Pinpoint the cell where the given text exists, returning its (x, y) midpoint coordinate. 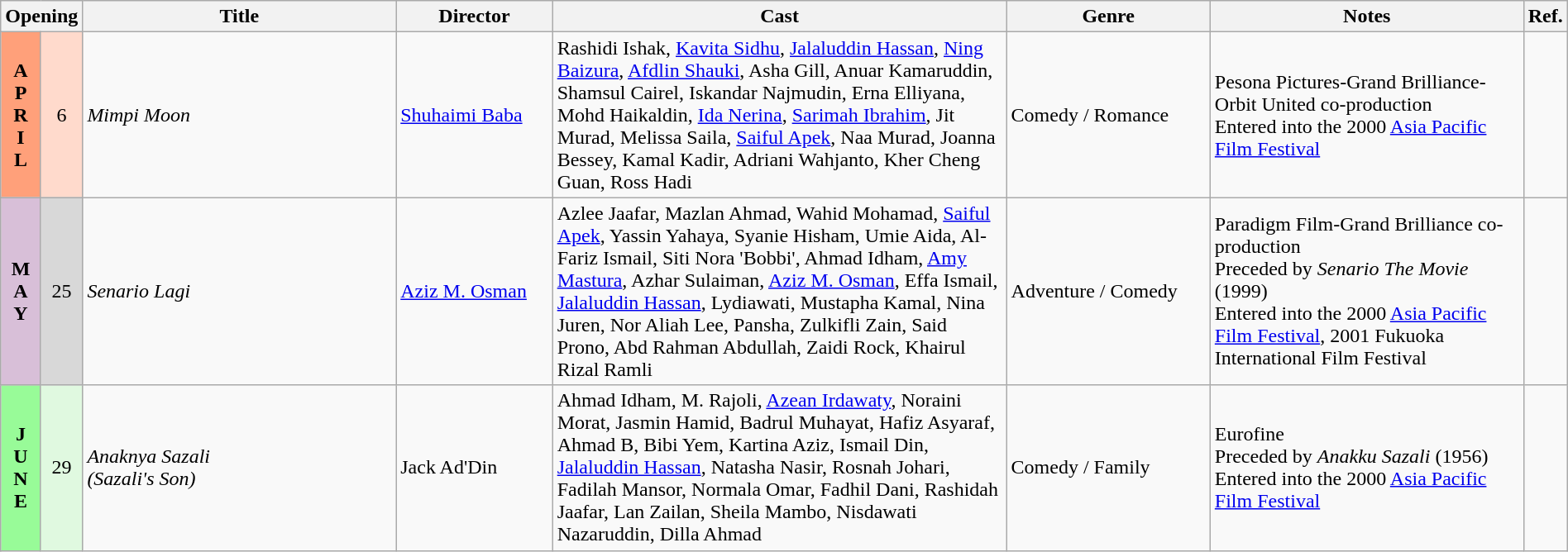
Title (240, 17)
Comedy / Romance (1108, 115)
Ref. (1545, 17)
25 (61, 291)
APRIL (22, 115)
Director (475, 17)
Adventure / Comedy (1108, 291)
6 (61, 115)
Pesona Pictures-Grand Brilliance-Orbit United co-productionEntered into the 2000 Asia Pacific Film Festival (1366, 115)
Genre (1108, 17)
EurofinePreceded by Anakku Sazali (1956)Entered into the 2000 Asia Pacific Film Festival (1366, 468)
29 (61, 468)
Jack Ad'Din (475, 468)
Shuhaimi Baba (475, 115)
Aziz M. Osman (475, 291)
Opening (41, 17)
Cast (779, 17)
JUNE (22, 468)
Comedy / Family (1108, 468)
Mimpi Moon (240, 115)
MAY (22, 291)
Anaknya Sazali(Sazali's Son) (240, 468)
Senario Lagi (240, 291)
Notes (1366, 17)
